Return (X, Y) of the center of cell containing provided text 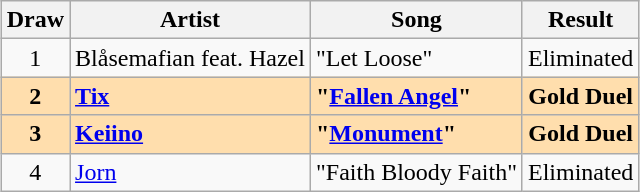
Tix (190, 96)
Blåsemafian feat. Hazel (190, 58)
"Faith Bloody Faith" (416, 172)
Keiino (190, 134)
3 (35, 134)
Draw (35, 20)
2 (35, 96)
"Monument" (416, 134)
"Fallen Angel" (416, 96)
Jorn (190, 172)
Artist (190, 20)
Result (580, 20)
Song (416, 20)
"Let Loose" (416, 58)
1 (35, 58)
4 (35, 172)
